Determine the [X, Y] coordinate at the center of the cell enclosing the given text.  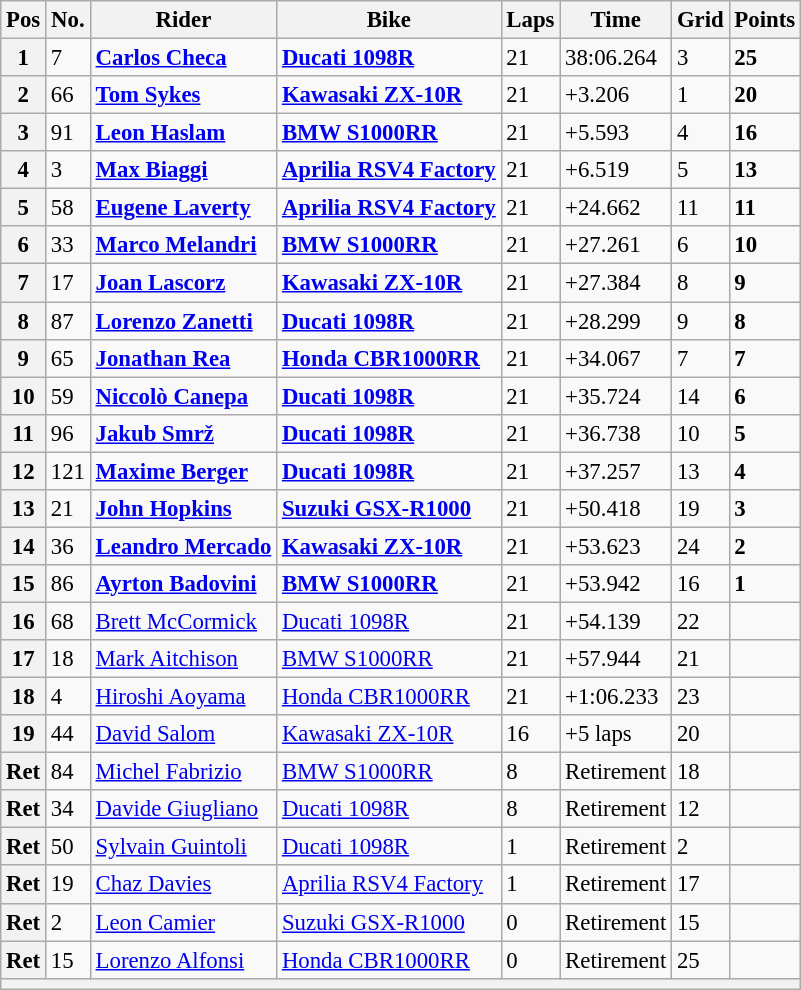
Sylvain Guintoli [183, 847]
+35.724 [616, 396]
No. [68, 20]
Michel Fabrizio [183, 772]
38:06.264 [616, 58]
36 [68, 546]
Time [616, 20]
Pos [24, 20]
Leon Camier [183, 922]
86 [68, 584]
Ayrton Badovini [183, 584]
David Salom [183, 734]
+50.418 [616, 509]
Jakub Smrž [183, 433]
Bike [389, 20]
Brett McCormick [183, 621]
Lorenzo Zanetti [183, 321]
+1:06.233 [616, 697]
+36.738 [616, 433]
23 [700, 697]
91 [68, 133]
+24.662 [616, 208]
+53.942 [616, 584]
+27.384 [616, 283]
+5 laps [616, 734]
34 [68, 809]
Chaz Davies [183, 885]
22 [700, 621]
68 [68, 621]
Leandro Mercado [183, 546]
+57.944 [616, 659]
+6.519 [616, 170]
Laps [530, 20]
Carlos Checa [183, 58]
Davide Giugliano [183, 809]
Eugene Laverty [183, 208]
65 [68, 358]
+27.261 [616, 245]
Tom Sykes [183, 95]
87 [68, 321]
58 [68, 208]
Niccolò Canepa [183, 396]
33 [68, 245]
Lorenzo Alfonsi [183, 960]
+3.206 [616, 95]
Max Biaggi [183, 170]
Rider [183, 20]
Marco Melandri [183, 245]
121 [68, 471]
+54.139 [616, 621]
24 [700, 546]
Jonathan Rea [183, 358]
John Hopkins [183, 509]
Maxime Berger [183, 471]
66 [68, 95]
Points [764, 20]
Joan Lascorz [183, 283]
Leon Haslam [183, 133]
50 [68, 847]
Hiroshi Aoyama [183, 697]
96 [68, 433]
+28.299 [616, 321]
84 [68, 772]
+5.593 [616, 133]
+37.257 [616, 471]
+34.067 [616, 358]
59 [68, 396]
Mark Aitchison [183, 659]
Grid [700, 20]
+53.623 [616, 546]
44 [68, 734]
